Output the (X, Y) coordinate of the center of the cell containing the given text.  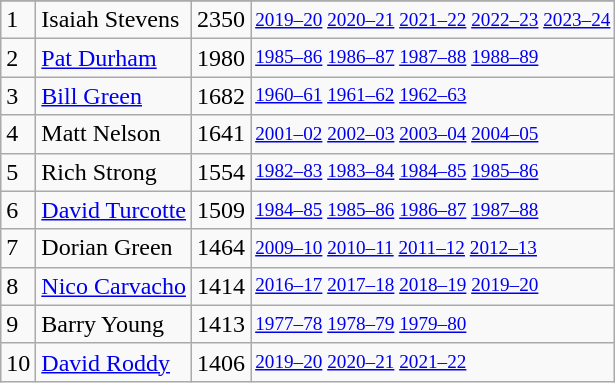
1509 (222, 210)
2019–20 2020–21 2021–22 (433, 362)
1406 (222, 362)
8 (18, 286)
1984–85 1985–86 1986–87 1987–88 (433, 210)
1554 (222, 172)
2 (18, 58)
1413 (222, 324)
10 (18, 362)
1464 (222, 248)
1682 (222, 96)
4 (18, 134)
1 (18, 20)
9 (18, 324)
2001–02 2002–03 2003–04 2004–05 (433, 134)
1982–83 1983–84 1984–85 1985–86 (433, 172)
David Turcotte (114, 210)
2350 (222, 20)
Bill Green (114, 96)
1980 (222, 58)
1977–78 1978–79 1979–80 (433, 324)
7 (18, 248)
5 (18, 172)
Nico Carvacho (114, 286)
1985–86 1986–87 1987–88 1988–89 (433, 58)
1641 (222, 134)
1960–61 1961–62 1962–63 (433, 96)
Pat Durham (114, 58)
6 (18, 210)
Dorian Green (114, 248)
2016–17 2017–18 2018–19 2019–20 (433, 286)
3 (18, 96)
Isaiah Stevens (114, 20)
Barry Young (114, 324)
Rich Strong (114, 172)
Matt Nelson (114, 134)
2009–10 2010–11 2011–12 2012–13 (433, 248)
2019–20 2020–21 2021–22 2022–23 2023–24 (433, 20)
David Roddy (114, 362)
1414 (222, 286)
